Provide the (X, Y) coordinate of the cell's center where the given text is located.  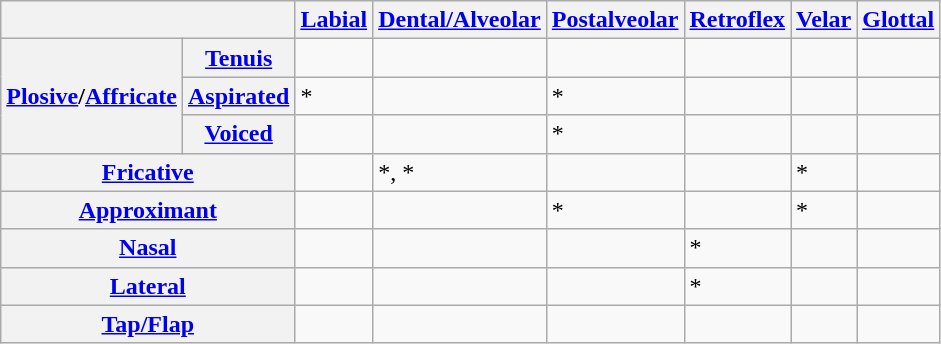
Dental/Alveolar (460, 20)
Nasal (148, 248)
Postalveolar (615, 20)
Labial (334, 20)
Velar (824, 20)
*, * (460, 172)
Tenuis (238, 58)
Plosive/Affricate (92, 96)
Fricative (148, 172)
Tap/Flap (148, 324)
Aspirated (238, 96)
Voiced (238, 134)
Lateral (148, 286)
Approximant (148, 210)
Retroflex (738, 20)
Glottal (898, 20)
